Return [X, Y] of the center of cell containing provided text 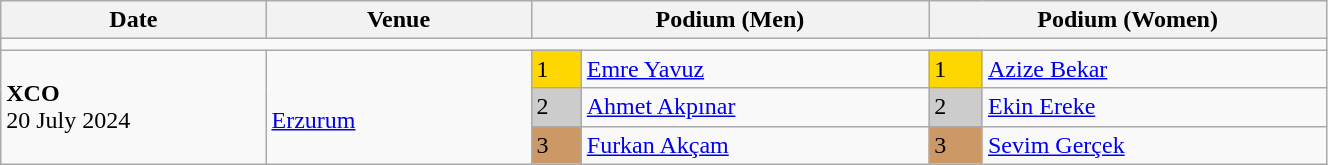
Azize Bekar [1154, 69]
Ahmet Akpınar [755, 107]
XCO 20 July 2024 [134, 107]
Podium (Women) [1128, 20]
Podium (Men) [730, 20]
Sevim Gerçek [1154, 145]
Erzurum [398, 107]
Furkan Akçam [755, 145]
Venue [398, 20]
Emre Yavuz [755, 69]
Date [134, 20]
Ekin Ereke [1154, 107]
